Provide the [x, y] coordinate of the cell's center where the given text is located.  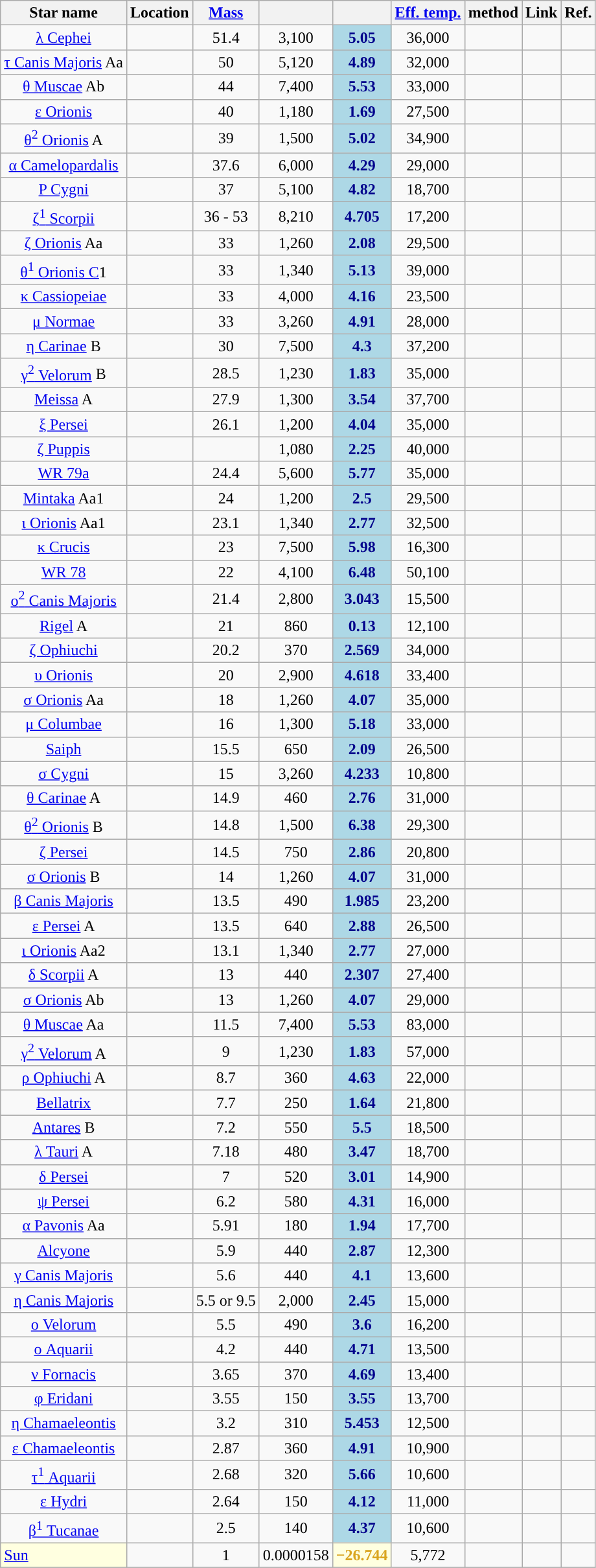
3.65 [225, 1374]
ξ Persei [63, 424]
18,500 [428, 1127]
5.05 [361, 38]
η Canis Majoris [63, 1300]
2,900 [295, 675]
15.5 [225, 749]
γ Canis Majoris [63, 1275]
−26.744 [361, 1555]
24.4 [225, 474]
θ1 Orionis C1 [63, 270]
ε Orionis [63, 111]
14.8 [225, 825]
4.63 [361, 1078]
14,900 [428, 1177]
δ Persei [63, 1177]
26.1 [225, 424]
4.705 [361, 216]
δ Scorpii A [63, 975]
83,000 [428, 1024]
27,400 [428, 975]
32,500 [428, 523]
ρ Ophiuchi A [63, 1078]
σ Orionis Ab [63, 1000]
θ Muscae Ab [63, 87]
ε Hydri [63, 1501]
7 [225, 1177]
36 - 53 [225, 216]
Ref. [578, 13]
ζ Persei [63, 852]
4.2 [225, 1350]
33,400 [428, 675]
Location [159, 13]
12,100 [428, 626]
4.71 [361, 1350]
27,500 [428, 111]
5,600 [295, 474]
18 [225, 700]
34,000 [428, 651]
34,900 [428, 139]
ε Persei A [63, 926]
11,000 [428, 1501]
5.6 [225, 1275]
4.3 [361, 346]
23.1 [225, 523]
16,300 [428, 548]
17,200 [428, 216]
14 [225, 877]
2.64 [225, 1501]
2.09 [361, 749]
ο Aquarii [63, 1350]
γ2 Velorum A [63, 1051]
η Chamaeleontis [63, 1424]
5.18 [361, 724]
4.1 [361, 1275]
750 [295, 852]
4.233 [361, 774]
5.02 [361, 139]
3.54 [361, 400]
20,800 [428, 852]
5,120 [295, 62]
5.453 [361, 1424]
WR 78 [63, 572]
44 [225, 87]
1 [225, 1555]
13,700 [428, 1399]
37,200 [428, 346]
θ Carinae A [63, 798]
3,100 [295, 38]
2.88 [361, 926]
2.76 [361, 798]
7.2 [225, 1127]
14.5 [225, 852]
250 [295, 1103]
Mintaka Aa1 [63, 498]
8.7 [225, 1078]
24 [225, 498]
5.5 or 9.5 [225, 1300]
17,700 [428, 1226]
57,000 [428, 1051]
29,300 [428, 825]
50 [225, 62]
Saiph [63, 749]
39,000 [428, 270]
σ Orionis B [63, 877]
φ Eridani [63, 1399]
40 [225, 111]
1.69 [361, 111]
ζ1 Scorpii [63, 216]
Bellatrix [63, 1103]
κ Crucis [63, 548]
Star name [63, 13]
4.37 [361, 1528]
λ Cephei [63, 38]
4.29 [361, 165]
1,180 [295, 111]
ζ Orionis Aa [63, 243]
12,300 [428, 1251]
2.25 [361, 449]
4,000 [295, 297]
ε Chamaeleontis [63, 1448]
θ Muscae Aa [63, 1024]
5.9 [225, 1251]
5,772 [428, 1555]
Sun [63, 1555]
μ Columbae [63, 724]
P Cygni [63, 190]
3.01 [361, 1177]
860 [295, 626]
37.6 [225, 165]
13.1 [225, 951]
ι Orionis Aa2 [63, 951]
4.82 [361, 190]
2,000 [295, 1300]
1.94 [361, 1226]
320 [295, 1475]
30 [225, 346]
51.4 [225, 38]
580 [295, 1201]
3.2 [225, 1424]
13,500 [428, 1350]
2,800 [295, 599]
Link [542, 13]
20 [225, 675]
5,100 [295, 190]
22,000 [428, 1078]
θ2 Orionis A [63, 139]
α Camelopardalis [63, 165]
39 [225, 139]
460 [295, 798]
2.68 [225, 1475]
ψ Persei [63, 1201]
ι Orionis Aa1 [63, 523]
27,000 [428, 951]
β1 Tucanae [63, 1528]
480 [295, 1152]
37,700 [428, 400]
15 [225, 774]
21.4 [225, 599]
3.6 [361, 1324]
10,900 [428, 1448]
9 [225, 1051]
4.04 [361, 424]
λ Tauri A [63, 1152]
τ1 Aquarii [63, 1475]
0.0000158 [295, 1555]
7.18 [225, 1152]
13,600 [428, 1275]
Eff. temp. [428, 13]
Antares B [63, 1127]
32,000 [428, 62]
11.5 [225, 1024]
6.48 [361, 572]
Mass [225, 13]
μ Normae [63, 321]
θ2 Orionis B [63, 825]
3.47 [361, 1152]
5.91 [225, 1226]
β Canis Majoris [63, 901]
16,200 [428, 1324]
Meissa A [63, 400]
520 [295, 1177]
640 [295, 926]
5.98 [361, 548]
13,400 [428, 1374]
6.2 [225, 1201]
WR 79a [63, 474]
4.89 [361, 62]
21 [225, 626]
5.66 [361, 1475]
310 [295, 1424]
4.12 [361, 1501]
Alcyone [63, 1251]
γ2 Velorum B [63, 373]
ζ Puppis [63, 449]
σ Orionis Aa [63, 700]
10,800 [428, 774]
υ Orionis [63, 675]
0.13 [361, 626]
180 [295, 1226]
4.16 [361, 297]
6,000 [295, 165]
140 [295, 1528]
40,000 [428, 449]
4.618 [361, 675]
15,500 [428, 599]
2.45 [361, 1300]
16,000 [428, 1201]
15,000 [428, 1300]
α Pavonis Aa [63, 1226]
κ Cassiopeiae [63, 297]
28,000 [428, 321]
16 [225, 724]
14.9 [225, 798]
5.77 [361, 474]
ο Velorum [63, 1324]
4.69 [361, 1374]
2.569 [361, 651]
4.31 [361, 1201]
2.86 [361, 852]
23 [225, 548]
23,200 [428, 901]
550 [295, 1127]
37 [225, 190]
σ Cygni [63, 774]
2.307 [361, 975]
6.38 [361, 825]
20.2 [225, 651]
7.7 [225, 1103]
36,000 [428, 38]
2.08 [361, 243]
1.64 [361, 1103]
50,100 [428, 572]
η Carinae B [63, 346]
23,500 [428, 297]
Rigel A [63, 626]
1,080 [295, 449]
21,800 [428, 1103]
5.13 [361, 270]
method [493, 13]
ο2 Canis Majoris [63, 599]
12,500 [428, 1424]
4,100 [295, 572]
27.9 [225, 400]
28.5 [225, 373]
1.985 [361, 901]
τ Canis Majoris Aa [63, 62]
22 [225, 572]
3.043 [361, 599]
8,210 [295, 216]
ζ Ophiuchi [63, 651]
ν Fornacis [63, 1374]
650 [295, 749]
